Output the [x, y] coordinate of the center of the cell containing the given text.  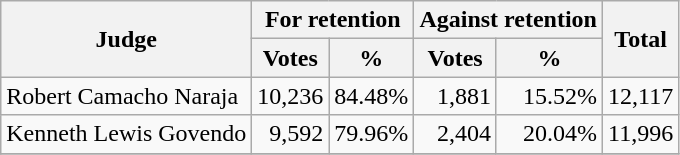
Judge [126, 39]
For retention [333, 20]
79.96% [372, 134]
10,236 [290, 96]
2,404 [456, 134]
Total [641, 39]
12,117 [641, 96]
11,996 [641, 134]
9,592 [290, 134]
84.48% [372, 96]
Kenneth Lewis Govendo [126, 134]
Against retention [508, 20]
20.04% [549, 134]
Robert Camacho Naraja [126, 96]
1,881 [456, 96]
15.52% [549, 96]
